Pinpoint the cell where the given text exists, returning its [x, y] midpoint coordinate. 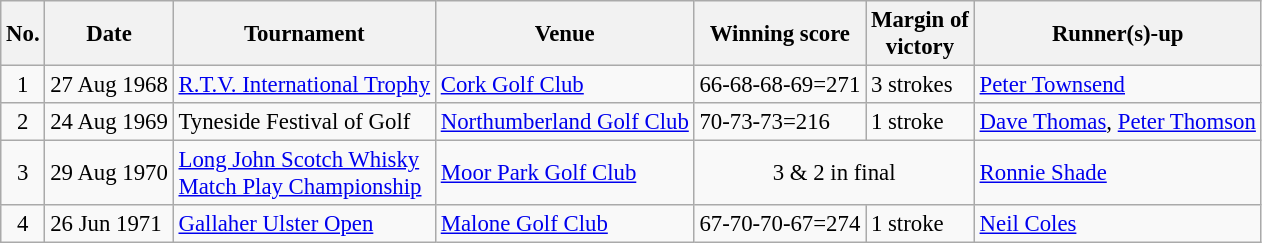
Long John Scotch WhiskyMatch Play Championship [304, 174]
R.T.V. International Trophy [304, 85]
26 Jun 1971 [109, 224]
70-73-73=216 [780, 122]
Cork Golf Club [564, 85]
27 Aug 1968 [109, 85]
Northumberland Golf Club [564, 122]
3 & 2 in final [834, 174]
1 [23, 85]
Dave Thomas, Peter Thomson [1118, 122]
No. [23, 34]
4 [23, 224]
Venue [564, 34]
Tyneside Festival of Golf [304, 122]
3 strokes [920, 85]
Malone Golf Club [564, 224]
Winning score [780, 34]
Tournament [304, 34]
Ronnie Shade [1118, 174]
2 [23, 122]
Gallaher Ulster Open [304, 224]
67-70-70-67=274 [780, 224]
Date [109, 34]
Runner(s)-up [1118, 34]
Moor Park Golf Club [564, 174]
3 [23, 174]
Margin ofvictory [920, 34]
29 Aug 1970 [109, 174]
66-68-68-69=271 [780, 85]
Neil Coles [1118, 224]
24 Aug 1969 [109, 122]
Peter Townsend [1118, 85]
